Pinpoint the cell where the given text exists, returning its (X, Y) midpoint coordinate. 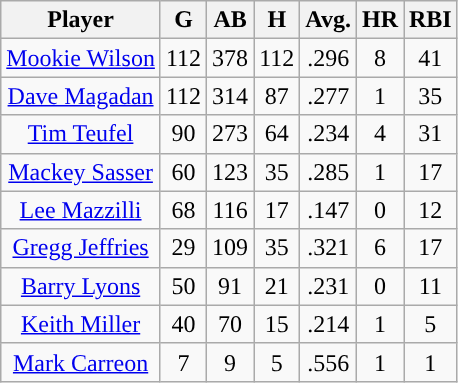
Mookie Wilson (81, 58)
7 (183, 362)
Mackey Sasser (81, 172)
40 (183, 324)
Dave Magadan (81, 96)
64 (277, 134)
HR (380, 20)
.285 (328, 172)
.321 (328, 248)
378 (230, 58)
Tim Teufel (81, 134)
.147 (328, 210)
70 (230, 324)
Keith Miller (81, 324)
123 (230, 172)
60 (183, 172)
AB (230, 20)
68 (183, 210)
91 (230, 286)
G (183, 20)
H (277, 20)
29 (183, 248)
.556 (328, 362)
6 (380, 248)
Avg. (328, 20)
87 (277, 96)
4 (380, 134)
.296 (328, 58)
Lee Mazzilli (81, 210)
9 (230, 362)
Gregg Jeffries (81, 248)
.277 (328, 96)
8 (380, 58)
273 (230, 134)
11 (431, 286)
15 (277, 324)
109 (230, 248)
Mark Carreon (81, 362)
314 (230, 96)
31 (431, 134)
Player (81, 20)
50 (183, 286)
21 (277, 286)
90 (183, 134)
41 (431, 58)
RBI (431, 20)
.234 (328, 134)
.231 (328, 286)
Barry Lyons (81, 286)
12 (431, 210)
116 (230, 210)
.214 (328, 324)
